Determine the (X, Y) coordinate at the center of the cell enclosing the given text.  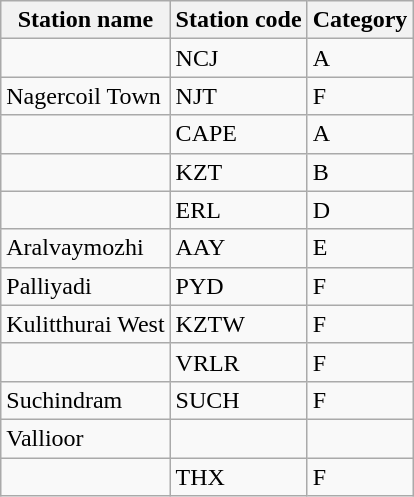
Palliyadi (86, 286)
KZT (238, 172)
NCJ (238, 58)
THX (238, 477)
ERL (238, 210)
D (360, 210)
SUCH (238, 400)
Station name (86, 20)
PYD (238, 286)
Station code (238, 20)
Nagercoil Town (86, 96)
B (360, 172)
Kulitthurai West (86, 324)
VRLR (238, 362)
Suchindram (86, 400)
NJT (238, 96)
CAPE (238, 134)
Aralvaymozhi (86, 248)
Vallioor (86, 438)
Category (360, 20)
AAY (238, 248)
E (360, 248)
KZTW (238, 324)
